Pinpoint the cell where the given text exists, returning its [x, y] midpoint coordinate. 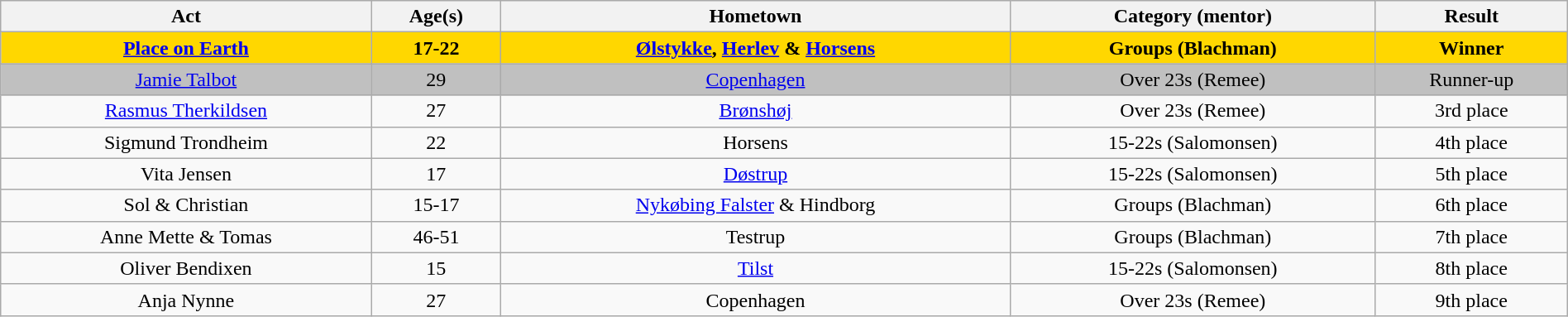
17 [436, 174]
46-51 [436, 237]
Place on Earth [186, 48]
Sol & Christian [186, 205]
Category (mentor) [1193, 17]
Result [1471, 17]
17-22 [436, 48]
Age(s) [436, 17]
29 [436, 79]
Horsens [756, 142]
5th place [1471, 174]
Testrup [756, 237]
4th place [1471, 142]
Anne Mette & Tomas [186, 237]
7th place [1471, 237]
Vita Jensen [186, 174]
Runner-up [1471, 79]
8th place [1471, 268]
Døstrup [756, 174]
Hometown [756, 17]
Brønshøj [756, 111]
Anja Nynne [186, 300]
Rasmus Therkildsen [186, 111]
15 [436, 268]
9th place [1471, 300]
Act [186, 17]
3rd place [1471, 111]
15-17 [436, 205]
Nykøbing Falster & Hindborg [756, 205]
22 [436, 142]
Tilst [756, 268]
Winner [1471, 48]
Oliver Bendixen [186, 268]
6th place [1471, 205]
Jamie Talbot [186, 79]
Ølstykke, Herlev & Horsens [756, 48]
Sigmund Trondheim [186, 142]
